Find where the given text appears and provide that cell's center as [x, y] coordinate. 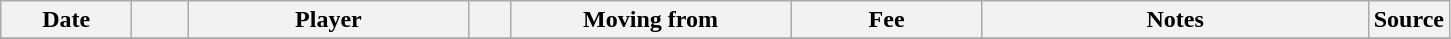
Notes [1175, 20]
Source [1408, 20]
Fee [886, 20]
Moving from [650, 20]
Player [328, 20]
Date [66, 20]
